For the text-containing cell, return its midpoint in (x, y) coordinate format. 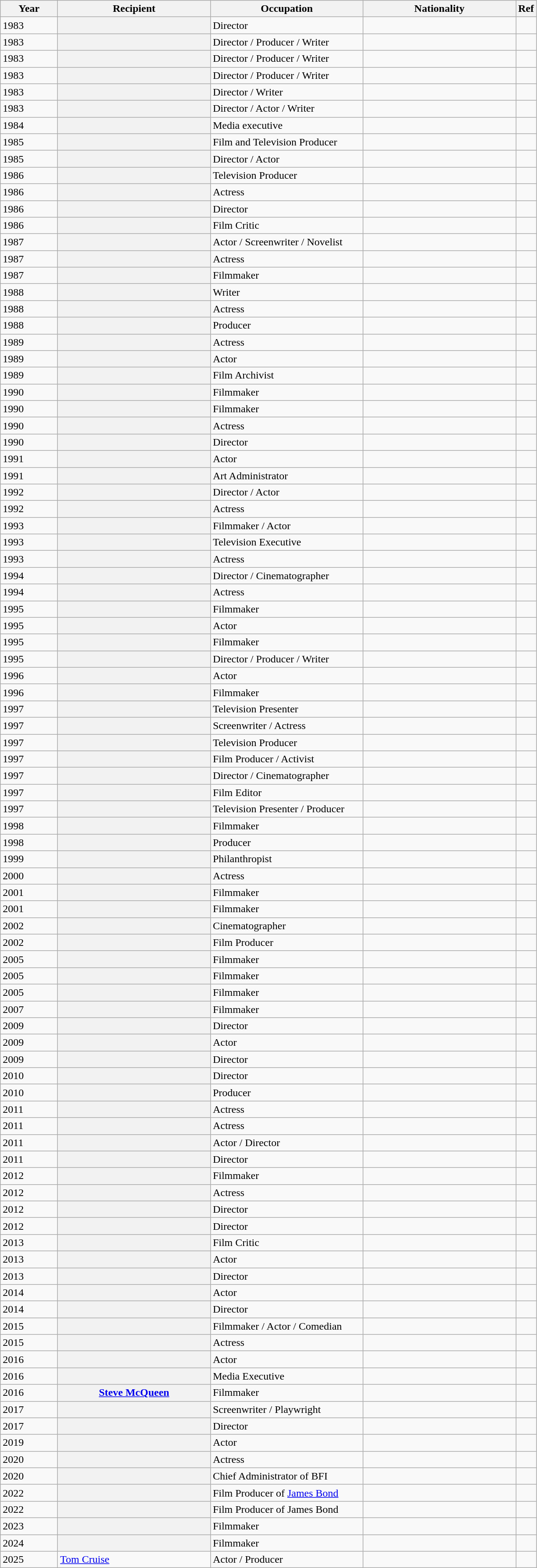
Art Administrator (286, 475)
Screenwriter / Actress (286, 726)
Cinematographer (286, 926)
Filmmaker / Actor (286, 526)
1999 (29, 859)
Nationality (440, 9)
Philanthropist (286, 859)
2019 (29, 1443)
2025 (29, 1560)
Director / Actor / Writer (286, 109)
1984 (29, 125)
Screenwriter / Playwright (286, 1409)
Occupation (286, 9)
Media executive (286, 125)
Film and Television Producer (286, 142)
Actor / Director (286, 1143)
Recipient (134, 9)
2000 (29, 876)
Actor / Producer (286, 1560)
Tom Cruise (134, 1560)
2024 (29, 1543)
Steve McQueen (134, 1393)
Television Presenter (286, 709)
Television Executive (286, 542)
2007 (29, 1009)
Actor / Screenwriter / Novelist (286, 242)
Film Producer (286, 942)
Filmmaker / Actor / Comedian (286, 1326)
Writer (286, 292)
Television Presenter / Producer (286, 809)
Film Archivist (286, 375)
2023 (29, 1526)
Ref (526, 9)
Media Executive (286, 1376)
Chief Administrator of BFI (286, 1476)
Film Editor (286, 793)
Film Producer / Activist (286, 759)
Year (29, 9)
Director / Writer (286, 92)
